Determine the [x, y] coordinate at the center of the cell enclosing the given text.  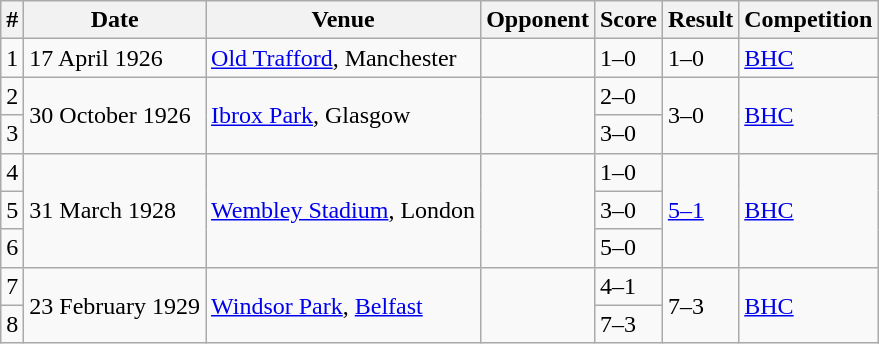
31 March 1928 [115, 210]
5 [12, 210]
Competition [808, 20]
1 [12, 58]
Opponent [538, 20]
Windsor Park, Belfast [344, 305]
Score [628, 20]
4 [12, 172]
5–0 [628, 248]
5–1 [700, 210]
7 [12, 286]
8 [12, 324]
4–1 [628, 286]
2 [12, 96]
3 [12, 134]
2–0 [628, 96]
23 February 1929 [115, 305]
Venue [344, 20]
Date [115, 20]
Wembley Stadium, London [344, 210]
30 October 1926 [115, 115]
# [12, 20]
6 [12, 248]
Result [700, 20]
Old Trafford, Manchester [344, 58]
Ibrox Park, Glasgow [344, 115]
17 April 1926 [115, 58]
